Identify which cell holds the provided text, then report its [X, Y] central coordinate. 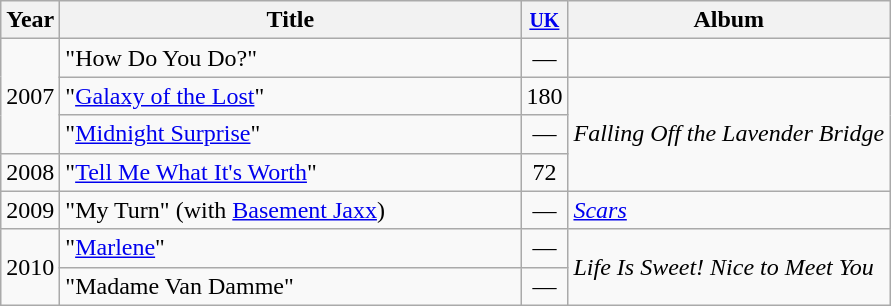
"How Do You Do?" [290, 58]
Year [30, 20]
Scars [729, 210]
72 [544, 172]
2008 [30, 172]
Album [729, 20]
"Galaxy of the Lost" [290, 96]
2007 [30, 96]
"Madame Van Damme" [290, 286]
2009 [30, 210]
180 [544, 96]
Life Is Sweet! Nice to Meet You [729, 267]
"Midnight Surprise" [290, 134]
2010 [30, 267]
Falling Off the Lavender Bridge [729, 134]
"My Turn" (with Basement Jaxx) [290, 210]
Title [290, 20]
UK [544, 20]
"Tell Me What It's Worth" [290, 172]
"Marlene" [290, 248]
